Identify which cell holds the provided text, then report its [x, y] central coordinate. 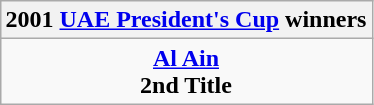
2001 UAE President's Cup winners [186, 20]
Al Ain2nd Title [186, 72]
